Search for the cell housing the specified text and yield its [x, y] center coordinate. 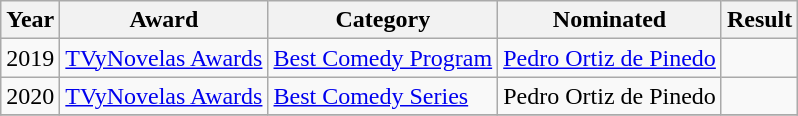
Best Comedy Series [383, 96]
2019 [30, 58]
2020 [30, 96]
Award [164, 20]
Year [30, 20]
Best Comedy Program [383, 58]
Result [759, 20]
Category [383, 20]
Nominated [610, 20]
